Locate the cell with the specified text and output its (X, Y) center coordinate. 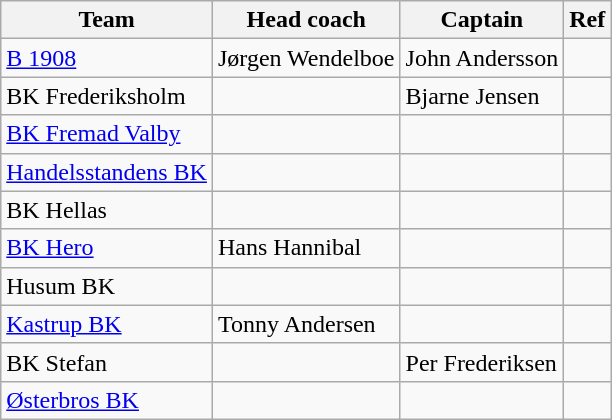
Husum BK (107, 286)
Kastrup BK (107, 324)
Bjarne Jensen (482, 96)
BK Hellas (107, 210)
Østerbros BK (107, 400)
Head coach (306, 20)
Team (107, 20)
John Andersson (482, 58)
BK Hero (107, 248)
Tonny Andersen (306, 324)
BK Frederiksholm (107, 96)
Per Frederiksen (482, 362)
Hans Hannibal (306, 248)
B 1908 (107, 58)
BK Stefan (107, 362)
BK Fremad Valby (107, 134)
Ref (588, 20)
Captain (482, 20)
Jørgen Wendelboe (306, 58)
Handelsstandens BK (107, 172)
